Determine the [X, Y] coordinate at the center of the cell enclosing the given text.  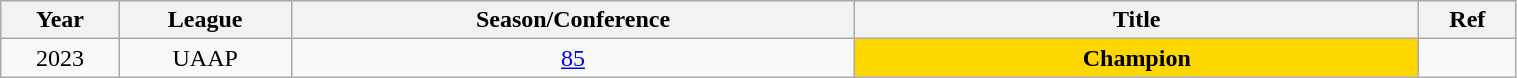
Year [60, 20]
UAAP [205, 58]
Season/Conference [573, 20]
Title [1137, 20]
Champion [1137, 58]
Ref [1468, 20]
2023 [60, 58]
League [205, 20]
85 [573, 58]
